Provide the (x, y) coordinate of the cell's center where the given text is located.  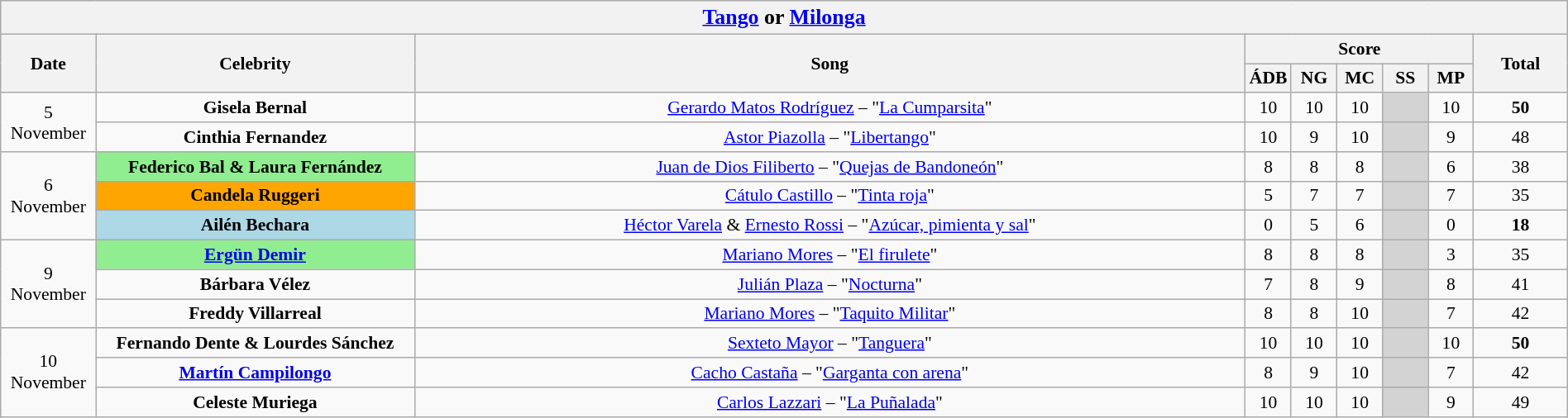
9 November (48, 284)
Gisela Bernal (255, 108)
Astor Piazolla – "Libertango" (830, 137)
10 November (48, 373)
48 (1520, 137)
Fernando Dente & Lourdes Sánchez (255, 344)
MC (1360, 78)
Tango or Milonga (784, 17)
Celeste Muriega (255, 402)
Candela Ruggeri (255, 196)
49 (1520, 402)
Bárbara Vélez (255, 284)
Juan de Dios Filiberto – "Quejas de Bandoneón" (830, 167)
6 November (48, 197)
SS (1406, 78)
Gerardo Matos Rodríguez – "La Cumparsita" (830, 108)
Cacho Castaña – "Garganta con arena" (830, 373)
Héctor Varela & Ernesto Rossi – "Azúcar, pimienta y sal" (830, 226)
Mariano Mores – "Taquito Militar" (830, 314)
MP (1451, 78)
Cátulo Castillo – "Tinta roja" (830, 196)
Ergün Demir (255, 255)
Federico Bal & Laura Fernández (255, 167)
Date (48, 63)
Mariano Mores – "El firulete" (830, 255)
NG (1313, 78)
Total (1520, 63)
Martín Campilongo (255, 373)
Julián Plaza – "Nocturna" (830, 284)
Ailén Bechara (255, 226)
Celebrity (255, 63)
5 November (48, 122)
41 (1520, 284)
38 (1520, 167)
18 (1520, 226)
Sexteto Mayor – "Tanguera" (830, 344)
3 (1451, 255)
Song (830, 63)
ÁDB (1269, 78)
Carlos Lazzari – "La Puñalada" (830, 402)
Cinthia Fernandez (255, 137)
Freddy Villarreal (255, 314)
Score (1360, 49)
